Return the [X, Y] coordinate for the center point of the cell that contains the specified text.  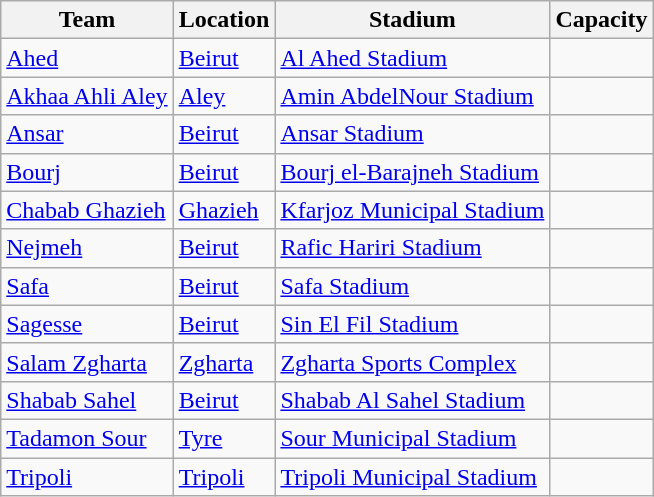
Ahed [87, 58]
Kfarjoz Municipal Stadium [412, 210]
Sour Municipal Stadium [412, 438]
Safa Stadium [412, 286]
Aley [224, 96]
Ansar Stadium [412, 134]
Zgharta Sports Complex [412, 362]
Nejmeh [87, 248]
Rafic Hariri Stadium [412, 248]
Shabab Sahel [87, 400]
Al Ahed Stadium [412, 58]
Bourj el-Barajneh Stadium [412, 172]
Stadium [412, 20]
Sin El Fil Stadium [412, 324]
Bourj [87, 172]
Location [224, 20]
Chabab Ghazieh [87, 210]
Ansar [87, 134]
Zgharta [224, 362]
Tyre [224, 438]
Safa [87, 286]
Ghazieh [224, 210]
Akhaa Ahli Aley [87, 96]
Team [87, 20]
Amin AbdelNour Stadium [412, 96]
Salam Zgharta [87, 362]
Tadamon Sour [87, 438]
Tripoli Municipal Stadium [412, 477]
Capacity [602, 20]
Shabab Al Sahel Stadium [412, 400]
Sagesse [87, 324]
